Locate the cell with the specified text and output its (X, Y) center coordinate. 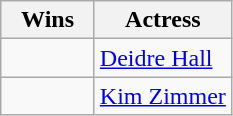
Kim Zimmer (162, 96)
Deidre Hall (162, 58)
Actress (162, 20)
Wins (48, 20)
